Identify which cell holds the provided text, then report its (X, Y) central coordinate. 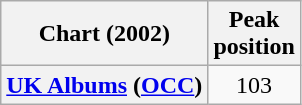
Peakposition (254, 34)
Chart (2002) (104, 34)
103 (254, 85)
UK Albums (OCC) (104, 85)
